Provide the (x, y) coordinate of the cell's center where the given text is located.  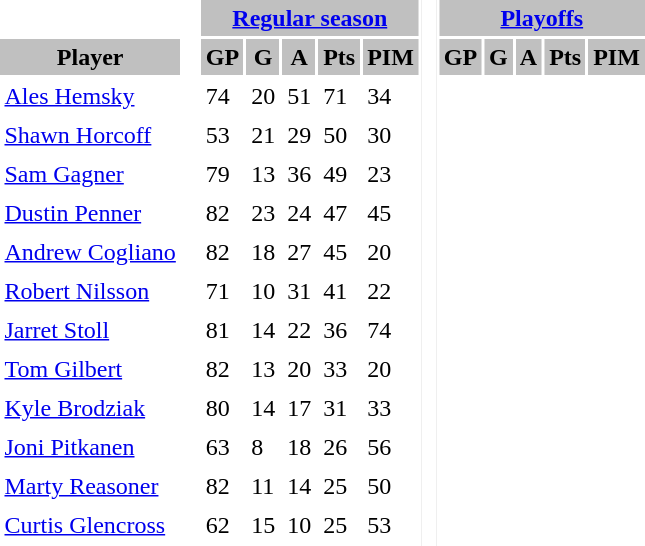
Tom Gilbert (90, 369)
Curtis Glencross (90, 525)
41 (340, 291)
Ales Hemsky (90, 96)
29 (300, 135)
Dustin Penner (90, 213)
Sam Gagner (90, 174)
Playoffs (542, 18)
27 (300, 252)
62 (222, 525)
15 (264, 525)
79 (222, 174)
51 (300, 96)
Joni Pitkanen (90, 447)
Robert Nilsson (90, 291)
81 (222, 330)
Player (90, 57)
Kyle Brodziak (90, 408)
56 (391, 447)
Jarret Stoll (90, 330)
63 (222, 447)
Regular season (310, 18)
21 (264, 135)
11 (264, 486)
Marty Reasoner (90, 486)
26 (340, 447)
80 (222, 408)
24 (300, 213)
47 (340, 213)
17 (300, 408)
34 (391, 96)
30 (391, 135)
8 (264, 447)
49 (340, 174)
Andrew Cogliano (90, 252)
Shawn Horcoff (90, 135)
